Detect which cell encompasses the target text, then output its [x, y] center coordinate. 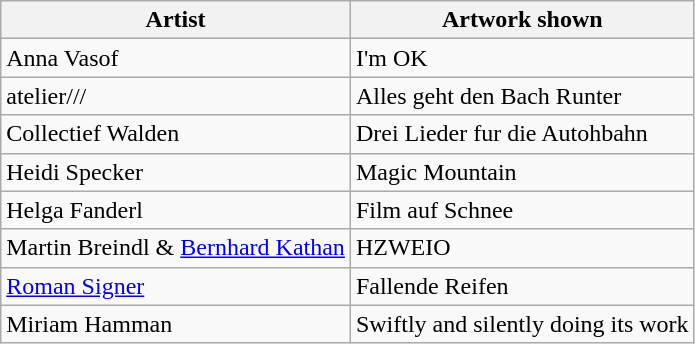
Artist [176, 20]
Artwork shown [522, 20]
Collectief Walden [176, 134]
Roman Signer [176, 286]
Fallende Reifen [522, 286]
Alles geht den Bach Runter [522, 96]
I'm OK [522, 58]
Magic Mountain [522, 172]
HZWEIO [522, 248]
Anna Vasof [176, 58]
Heidi Specker [176, 172]
Drei Lieder fur die Autohbahn [522, 134]
atelier/// [176, 96]
Miriam Hamman [176, 324]
Film auf Schnee [522, 210]
Swiftly and silently doing its work [522, 324]
Martin Breindl & Bernhard Kathan [176, 248]
Helga Fanderl [176, 210]
